Detect which cell encompasses the target text, then output its [x, y] center coordinate. 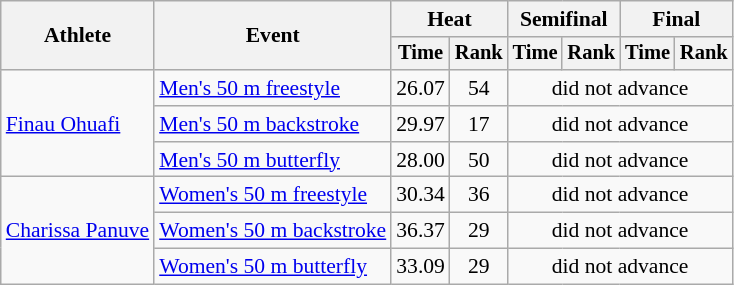
30.34 [420, 195]
17 [479, 124]
29.97 [420, 124]
Women's 50 m backstroke [272, 231]
33.09 [420, 267]
36.37 [420, 231]
Event [272, 36]
26.07 [420, 88]
Charissa Panuve [78, 230]
Women's 50 m freestyle [272, 195]
Men's 50 m backstroke [272, 124]
Semifinal [564, 19]
Women's 50 m butterfly [272, 267]
36 [479, 195]
Men's 50 m butterfly [272, 160]
28.00 [420, 160]
Athlete [78, 36]
Finau Ohuafi [78, 124]
Men's 50 m freestyle [272, 88]
54 [479, 88]
Heat [449, 19]
Final [676, 19]
50 [479, 160]
